Scan for the cell matching the given text and deliver its [X, Y] coordinate at center. 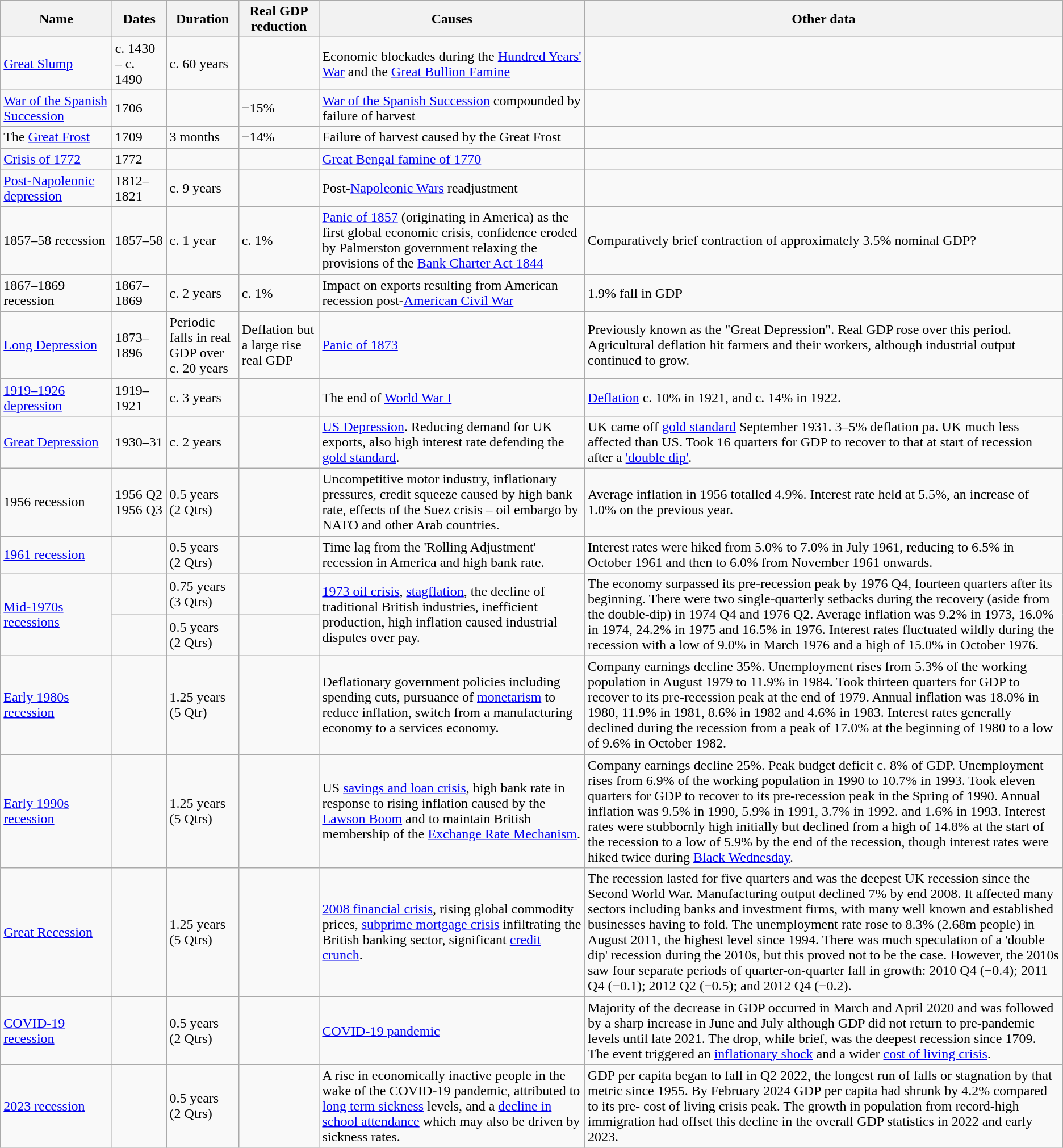
c. 60 years [202, 64]
2023 recession [56, 1106]
1.9% fall in GDP [824, 293]
Interest rates were hiked from 5.0% to 7.0% in July 1961, reducing to 6.5% in October 1961 and then to 6.0% from November 1961 onwards. [824, 554]
−14% [279, 137]
Duration [202, 19]
1709 [139, 137]
Economic blockades during the Hundred Years' War and the Great Bullion Famine [452, 64]
1930–31 [139, 442]
Post-Napoleonic depression [56, 189]
3 months [202, 137]
War of the Spanish Succession [56, 108]
Average inflation in 1956 totalled 4.9%. Interest rate held at 5.5%, an increase of 1.0% on the previous year. [824, 502]
1873–1896 [139, 345]
Mid-1970s recessions [56, 615]
1857–58 [139, 241]
Failure of harvest caused by the Great Frost [452, 137]
War of the Spanish Succession compounded by failure of harvest [452, 108]
1772 [139, 159]
Periodic falls in real GDP over c. 20 years [202, 345]
Time lag from the 'Rolling Adjustment' recession in America and high bank rate. [452, 554]
The Great Frost [56, 137]
2008 financial crisis, rising global commodity prices, subprime mortgage crisis infiltrating the British banking sector, significant credit crunch. [452, 933]
Comparatively brief contraction of approximately 3.5% nominal GDP? [824, 241]
Great Slump [56, 64]
c. 1 year [202, 241]
c. 1430 – c. 1490 [139, 64]
Panic of 1873 [452, 345]
Deflation c. 10% in 1921, and c. 14% in 1922. [824, 398]
Early 1980s recession [56, 706]
Great Depression [56, 442]
c. 9 years [202, 189]
The end of World War I [452, 398]
1867–1869 recession [56, 293]
1857–58 recession [56, 241]
1706 [139, 108]
Great Recession [56, 933]
Other data [824, 19]
Long Depression [56, 345]
Impact on exports resulting from American recession post-American Civil War [452, 293]
Early 1990s recession [56, 811]
Crisis of 1772 [56, 159]
Real GDP reduction [279, 19]
Great Bengal famine of 1770 [452, 159]
1.25 years(5 Qtr) [202, 706]
1867–1869 [139, 293]
c. 3 years [202, 398]
Causes [452, 19]
−15% [279, 108]
Dates [139, 19]
Post-Napoleonic Wars readjustment [452, 189]
1919–1921 [139, 398]
COVID-19 recession [56, 1030]
Deflation but a large rise real GDP [279, 345]
1956 recession [56, 502]
1812–1821 [139, 189]
0.75 years(3 Qtrs) [202, 594]
1919–1926 depression [56, 398]
1961 recession [56, 554]
COVID-19 pandemic [452, 1030]
Name [56, 19]
US Depression. Reducing demand for UK exports, also high interest rate defending the gold standard. [452, 442]
1956 Q21956 Q3 [139, 502]
